Output the (X, Y) coordinate of the center of the cell containing the given text.  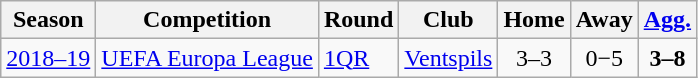
0−5 (604, 58)
Round (358, 20)
UEFA Europa League (208, 58)
Agg. (667, 20)
3–3 (534, 58)
Home (534, 20)
3–8 (667, 58)
Season (48, 20)
Ventspils (448, 58)
2018–19 (48, 58)
1QR (358, 58)
Competition (208, 20)
Club (448, 20)
Away (604, 20)
